Search for the cell housing the specified text and yield its (X, Y) center coordinate. 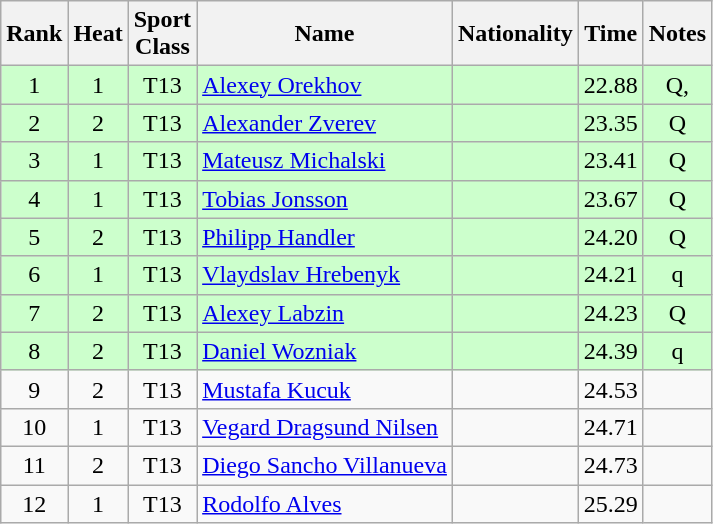
24.23 (610, 313)
12 (34, 503)
Alexander Zverev (325, 123)
Mustafa Kucuk (325, 389)
Heat (98, 34)
Alexey Labzin (325, 313)
24.53 (610, 389)
Daniel Wozniak (325, 351)
Diego Sancho Villanueva (325, 465)
7 (34, 313)
24.39 (610, 351)
Vlaydslav Hrebenyk (325, 275)
22.88 (610, 85)
10 (34, 427)
Notes (677, 34)
Alexey Orekhov (325, 85)
5 (34, 237)
24.21 (610, 275)
24.20 (610, 237)
9 (34, 389)
SportClass (162, 34)
Nationality (515, 34)
Name (325, 34)
Rodolfo Alves (325, 503)
4 (34, 199)
Philipp Handler (325, 237)
23.41 (610, 161)
24.71 (610, 427)
Time (610, 34)
24.73 (610, 465)
23.67 (610, 199)
Mateusz Michalski (325, 161)
25.29 (610, 503)
Tobias Jonsson (325, 199)
11 (34, 465)
Q, (677, 85)
3 (34, 161)
6 (34, 275)
23.35 (610, 123)
8 (34, 351)
Rank (34, 34)
Vegard Dragsund Nilsen (325, 427)
